From the cell containing the given text, extract its center point as [X, Y] coordinate. 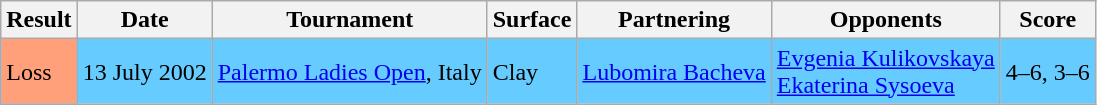
Clay [532, 72]
Palermo Ladies Open, Italy [350, 72]
Score [1048, 20]
4–6, 3–6 [1048, 72]
Evgenia Kulikovskaya Ekaterina Sysoeva [886, 72]
13 July 2002 [144, 72]
Opponents [886, 20]
Partnering [674, 20]
Tournament [350, 20]
Loss [39, 72]
Date [144, 20]
Lubomira Bacheva [674, 72]
Surface [532, 20]
Result [39, 20]
